Capture the cell that displays the provided text and extract its [X, Y] central coordinate. 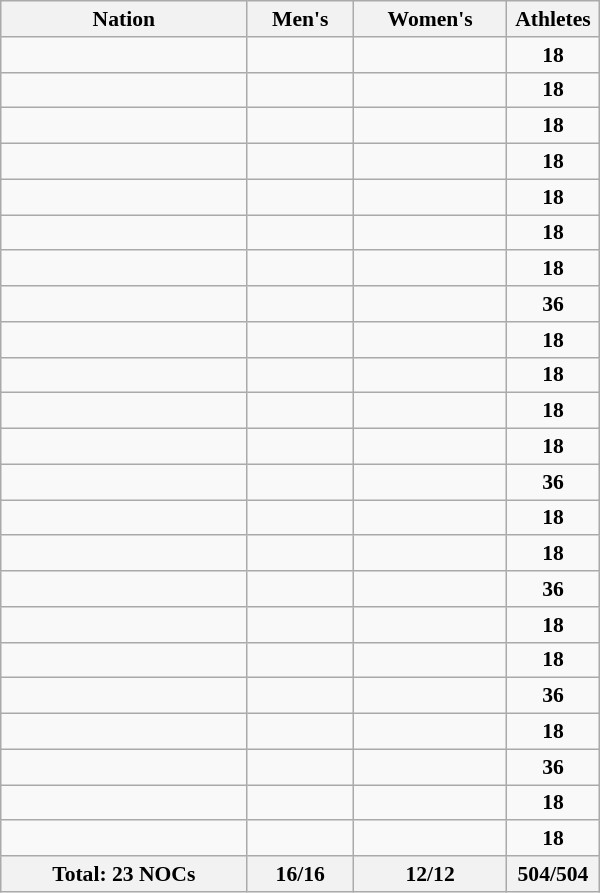
Nation [124, 19]
Athletes [554, 19]
Total: 23 NOCs [124, 874]
12/12 [430, 874]
16/16 [300, 874]
Women's [430, 19]
504/504 [554, 874]
Men's [300, 19]
